Provide the [x, y] coordinate of the cell's center where the given text is located.  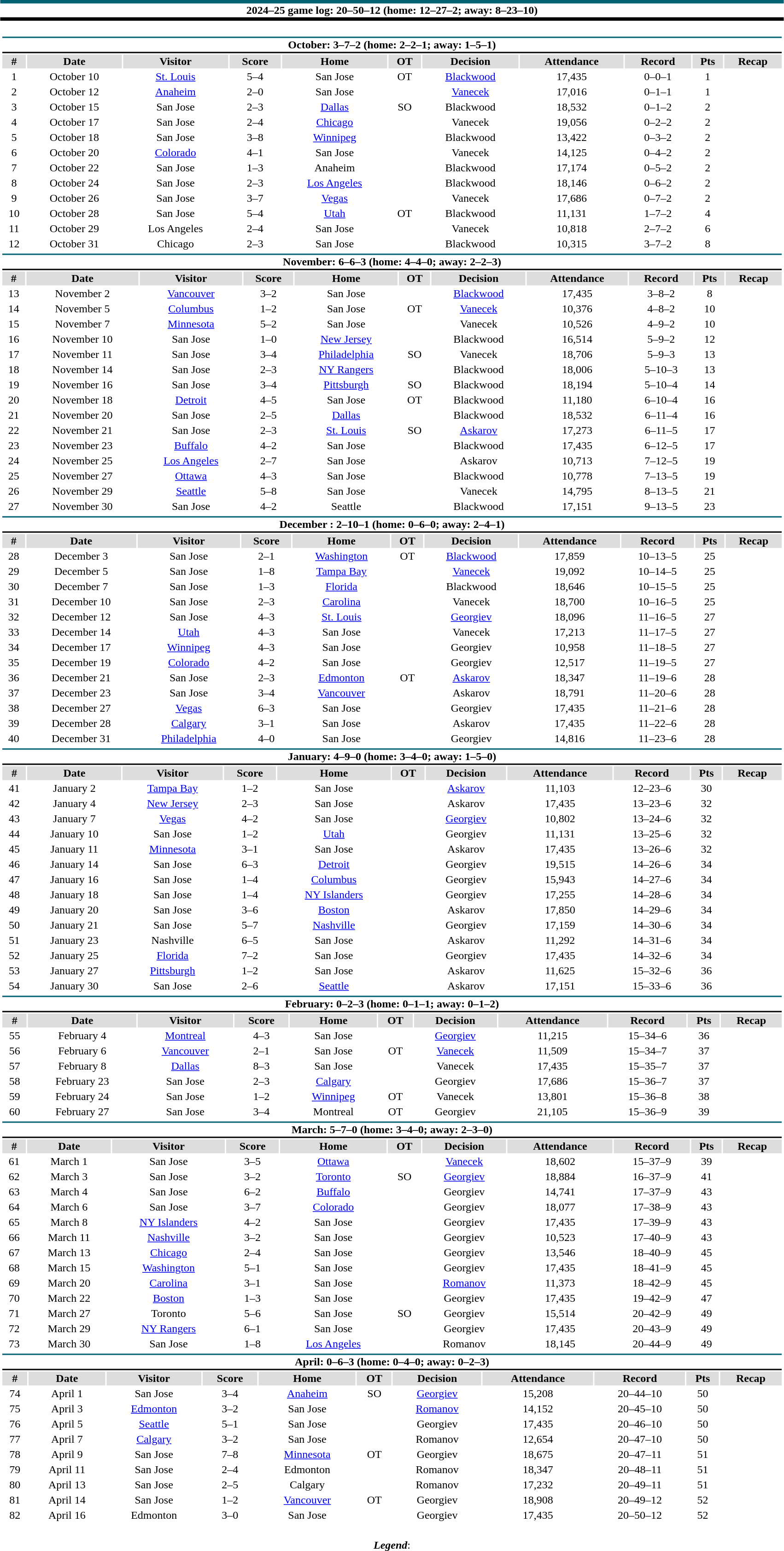
12,654 [538, 1440]
5–10–4 [661, 385]
5–9–3 [661, 354]
December 10 [81, 602]
59 [15, 1097]
17,255 [560, 895]
17,016 [572, 92]
78 [15, 1454]
December 14 [81, 632]
15–36–9 [647, 1112]
18,706 [577, 354]
November 10 [82, 339]
77 [15, 1440]
22 [14, 431]
0–1–1 [658, 92]
0–6–2 [658, 183]
November 16 [82, 385]
11,292 [560, 940]
10,778 [577, 476]
April 14 [67, 1500]
November 14 [82, 370]
20–43–9 [652, 1329]
11,625 [560, 971]
0–4–2 [658, 152]
79 [15, 1470]
October 10 [75, 77]
65 [14, 1222]
November 5 [82, 309]
7–13–5 [661, 476]
February 6 [82, 1051]
3–6 [250, 910]
15,208 [538, 1393]
63 [14, 1192]
5–7 [250, 925]
October 29 [75, 229]
17,273 [577, 431]
18,602 [560, 1161]
11–23–6 [658, 738]
18 [14, 370]
11–16–5 [658, 617]
3–8 [255, 138]
18,194 [577, 385]
18–41–9 [652, 1268]
11–17–5 [658, 632]
12,517 [570, 663]
1–0 [268, 339]
76 [15, 1424]
November: 6–6–3 (home: 4–4–0; away: 2–2–3) [392, 262]
14–28–6 [652, 895]
61 [14, 1161]
November 29 [82, 492]
3–5 [252, 1161]
14–31–6 [652, 940]
17,213 [570, 632]
40 [14, 738]
20–46–10 [639, 1424]
9 [14, 199]
6–5 [250, 940]
31 [14, 602]
December 7 [81, 586]
6–10–4 [661, 400]
75 [15, 1409]
0–5–2 [658, 168]
April 11 [67, 1470]
12–23–6 [652, 788]
5–8 [268, 492]
10,376 [577, 309]
April 16 [67, 1515]
January 25 [74, 956]
14,152 [538, 1409]
58 [15, 1081]
January 16 [74, 879]
10–13–5 [658, 556]
53 [14, 971]
11–18–5 [658, 647]
14–26–6 [652, 865]
February 23 [82, 1081]
7 [14, 168]
6–1 [252, 1329]
17,232 [538, 1485]
0–0–1 [658, 77]
February 24 [82, 1097]
11,373 [560, 1283]
20–50–12 [639, 1515]
2–0 [255, 92]
March 20 [69, 1283]
April 7 [67, 1440]
December : 2–10–1 (home: 0–6–0; away: 2–4–1) [392, 524]
0–2–2 [658, 122]
8–3 [262, 1066]
December 31 [81, 738]
3–8–2 [661, 293]
March 30 [69, 1344]
December 19 [81, 663]
16,514 [577, 339]
17,174 [572, 168]
March 6 [69, 1207]
15–36–7 [647, 1081]
15–35–7 [647, 1066]
20–42–9 [652, 1313]
March 22 [69, 1299]
March: 5–7–0 (home: 3–4–0; away: 2–3–0) [392, 1130]
13–26–6 [652, 849]
21,105 [552, 1112]
April 3 [67, 1409]
April 1 [67, 1393]
April 9 [67, 1454]
January 2 [74, 788]
2–6 [250, 986]
October 24 [75, 183]
18,791 [570, 693]
9–13–5 [661, 506]
15,943 [560, 879]
November 23 [82, 445]
14–32–6 [652, 956]
66 [14, 1238]
January 21 [74, 925]
15 [14, 324]
14–30–6 [652, 925]
72 [14, 1329]
18,006 [577, 370]
0–1–2 [658, 107]
18,096 [570, 617]
13,422 [572, 138]
January 27 [74, 971]
November 25 [82, 461]
15,514 [560, 1313]
October 18 [75, 138]
October 26 [75, 199]
20–47–10 [639, 1440]
2–7 [268, 461]
81 [15, 1500]
October 17 [75, 122]
11–19–5 [658, 663]
November 2 [82, 293]
January 11 [74, 849]
4–8–2 [661, 309]
4–1 [255, 152]
13,801 [552, 1097]
April 13 [67, 1485]
November 27 [82, 476]
10–15–5 [658, 586]
4–0 [266, 738]
December 21 [81, 678]
73 [14, 1344]
18,908 [538, 1500]
5 [14, 138]
January 10 [74, 834]
2024–25 game log: 20–50–12 (home: 12–27–2; away: 8–23–10) [392, 10]
80 [15, 1485]
December 28 [81, 724]
14,795 [577, 492]
November 7 [82, 324]
6–11–4 [661, 415]
18–42–9 [652, 1283]
1–7–2 [658, 213]
October 28 [75, 213]
0–3–2 [658, 138]
October 12 [75, 92]
11,509 [552, 1051]
20–44–9 [652, 1344]
60 [15, 1112]
17,159 [560, 925]
6–2 [252, 1192]
4–9–2 [661, 324]
64 [14, 1207]
10,315 [572, 244]
18,700 [570, 602]
10,958 [570, 647]
11 [14, 229]
5–2 [268, 324]
67 [14, 1253]
March 13 [69, 1253]
10,526 [577, 324]
62 [14, 1177]
20 [14, 400]
3 [14, 107]
February 27 [82, 1112]
54 [14, 986]
January 14 [74, 865]
13–23–6 [652, 804]
November 20 [82, 415]
18,884 [560, 1177]
15–33–6 [652, 986]
17,859 [570, 556]
6–11–5 [661, 431]
17–37–9 [652, 1192]
82 [15, 1515]
57 [15, 1066]
55 [15, 1036]
70 [14, 1299]
5–6 [252, 1313]
December 12 [81, 617]
20–48–11 [639, 1470]
10,523 [560, 1238]
11,180 [577, 400]
68 [14, 1268]
44 [14, 834]
March 15 [69, 1268]
13,546 [560, 1253]
March 1 [69, 1161]
April 5 [67, 1424]
8–13–5 [661, 492]
19,056 [572, 122]
December 27 [81, 708]
15–34–6 [647, 1036]
February 8 [82, 1066]
42 [14, 804]
11–20–6 [658, 693]
24 [14, 461]
13–25–6 [652, 834]
35 [14, 663]
17–39–9 [652, 1222]
18,077 [560, 1207]
14,816 [570, 738]
14–29–6 [652, 910]
January 30 [74, 986]
17–38–9 [652, 1207]
October: 3–7–2 (home: 2–2–1; away: 1–5–1) [392, 45]
15–34–7 [647, 1051]
10,818 [572, 229]
March 29 [69, 1329]
3–7–2 [658, 244]
November 18 [82, 400]
19–42–9 [652, 1299]
15–32–6 [652, 971]
6–12–5 [661, 445]
0–7–2 [658, 199]
29 [14, 572]
October 31 [75, 244]
January: 4–9–0 (home: 3–4–0; away: 1–5–0) [392, 756]
18,145 [560, 1344]
14,125 [572, 152]
October 20 [75, 152]
13–24–6 [652, 819]
December 17 [81, 647]
20–47–11 [639, 1454]
January 7 [74, 819]
33 [14, 632]
March 8 [69, 1222]
10,713 [577, 461]
January 20 [74, 910]
December 3 [81, 556]
48 [14, 895]
15–36–8 [647, 1097]
18,675 [538, 1454]
March 11 [69, 1238]
November 11 [82, 354]
71 [14, 1313]
18,146 [572, 183]
January 23 [74, 940]
7–2 [250, 956]
10,802 [560, 819]
3–0 [230, 1515]
14–27–6 [652, 879]
February 4 [82, 1036]
10–14–5 [658, 572]
74 [15, 1393]
7–8 [230, 1454]
17–40–9 [652, 1238]
10–16–5 [658, 602]
November 30 [82, 506]
7–12–5 [661, 461]
March 4 [69, 1192]
17,850 [560, 910]
26 [14, 492]
20–49–12 [639, 1500]
11–22–6 [658, 724]
April: 0–6–3 (home: 0–4–0; away: 0–2–3) [392, 1362]
March 27 [69, 1313]
November 21 [82, 431]
46 [14, 865]
October 22 [75, 168]
December 23 [81, 693]
20–44–10 [639, 1393]
20–45–10 [639, 1409]
December 5 [81, 572]
5–10–3 [661, 370]
February: 0–2–3 (home: 0–1–1; away: 0–1–2) [392, 1004]
11,215 [552, 1036]
11,103 [560, 788]
19,515 [560, 865]
January 4 [74, 804]
5–9–2 [661, 339]
4–5 [268, 400]
56 [15, 1051]
11–21–6 [658, 708]
January 18 [74, 895]
69 [14, 1283]
20–49–11 [639, 1485]
15–37–9 [652, 1161]
October 15 [75, 107]
March 3 [69, 1177]
2–7–2 [658, 229]
19,092 [570, 572]
16–37–9 [652, 1177]
11–19–6 [658, 678]
14,741 [560, 1192]
18–40–9 [652, 1253]
18,646 [570, 586]
